Return [x, y] of the center of cell containing provided text 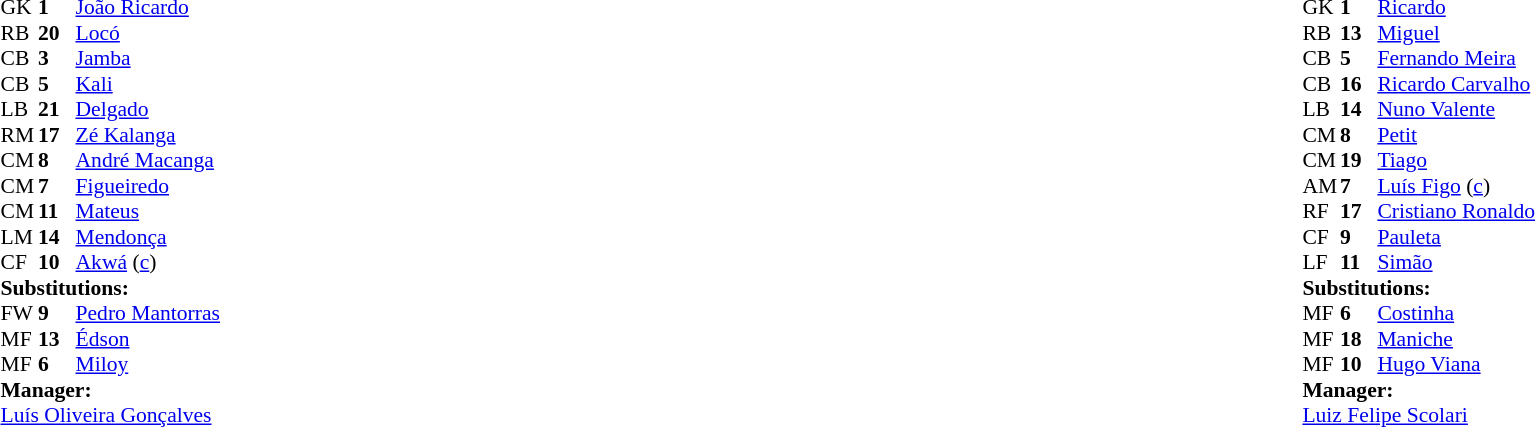
3 [57, 59]
Fernando Meira [1456, 59]
Jamba [148, 59]
Hugo Viana [1456, 365]
Ricardo Carvalho [1456, 84]
Zé Kalanga [148, 135]
LM [19, 237]
Mateus [148, 211]
19 [1359, 161]
Miguel [1456, 33]
Akwá (c) [148, 263]
Cristiano Ronaldo [1456, 211]
Mendonça [148, 237]
Figueiredo [148, 186]
AM [1321, 186]
LF [1321, 263]
Tiago [1456, 161]
18 [1359, 339]
21 [57, 109]
Édson [148, 339]
Costinha [1456, 313]
Kali [148, 84]
Pauleta [1456, 237]
Petit [1456, 135]
Locó [148, 33]
Luís Figo (c) [1456, 186]
Nuno Valente [1456, 109]
FW [19, 313]
André Macanga [148, 161]
Delgado [148, 109]
Miloy [148, 365]
Simão [1456, 263]
RM [19, 135]
16 [1359, 84]
RF [1321, 211]
Maniche [1456, 339]
20 [57, 33]
Pedro Mantorras [148, 313]
